Return [x, y] of the center of cell containing provided text 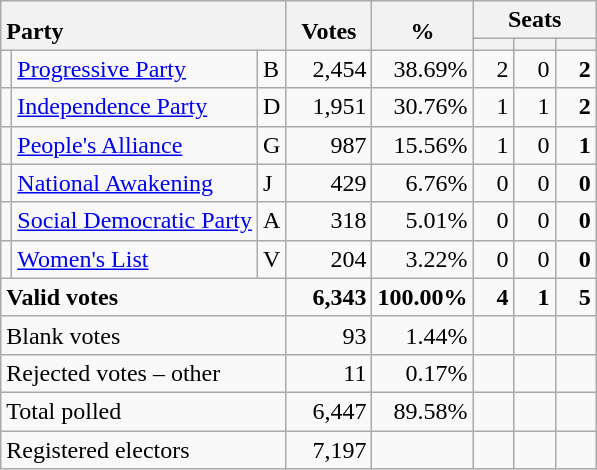
Seats [534, 20]
11 [329, 373]
A [271, 221]
0.17% [422, 373]
G [271, 145]
1,951 [329, 107]
D [271, 107]
% [422, 26]
7,197 [329, 449]
318 [329, 221]
V [271, 259]
15.56% [422, 145]
B [271, 69]
Valid votes [144, 297]
J [271, 183]
Social Democratic Party [135, 221]
Rejected votes – other [144, 373]
987 [329, 145]
6.76% [422, 183]
1.44% [422, 335]
6,343 [329, 297]
38.69% [422, 69]
Women's List [135, 259]
Party [144, 26]
Progressive Party [135, 69]
Votes [329, 26]
89.58% [422, 411]
Registered electors [144, 449]
2,454 [329, 69]
People's Alliance [135, 145]
Blank votes [144, 335]
30.76% [422, 107]
93 [329, 335]
Independence Party [135, 107]
100.00% [422, 297]
6,447 [329, 411]
3.22% [422, 259]
National Awakening [135, 183]
204 [329, 259]
5 [576, 297]
4 [494, 297]
5.01% [422, 221]
429 [329, 183]
Total polled [144, 411]
